Capture the cell that displays the provided text and extract its (x, y) central coordinate. 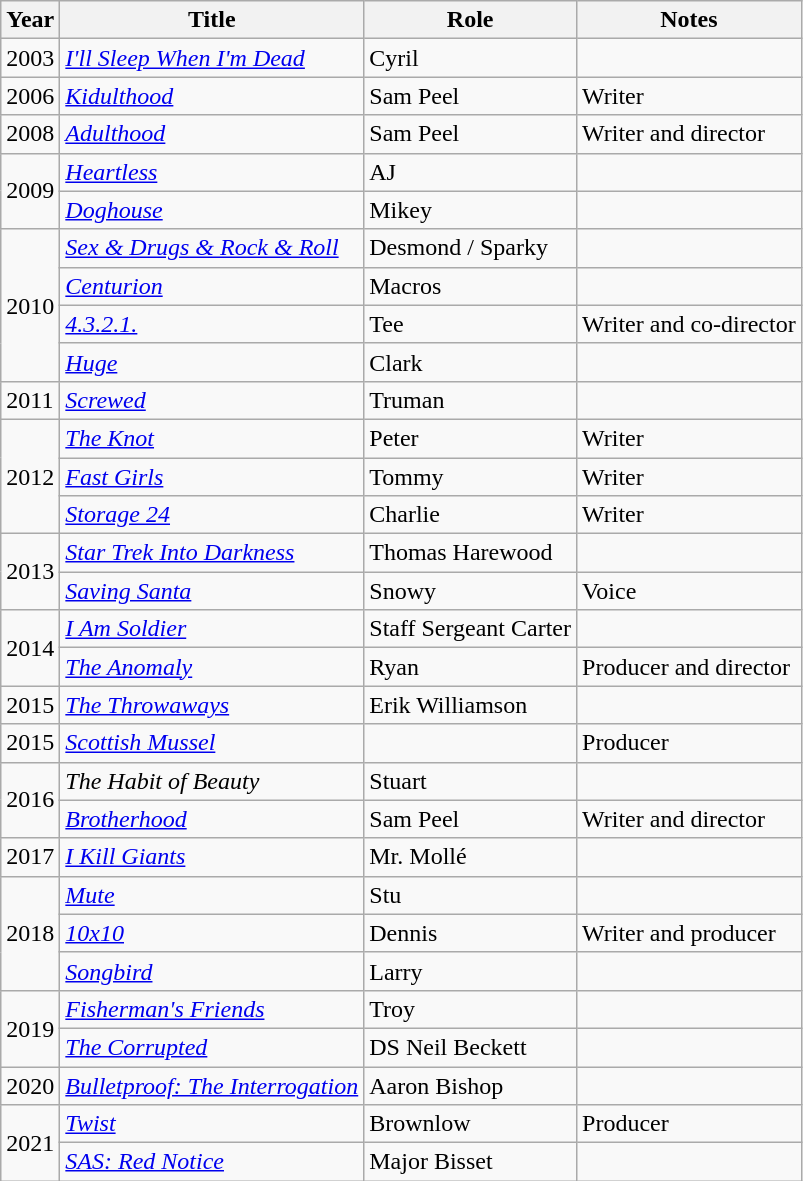
Fast Girls (212, 477)
Aaron Bishop (470, 1085)
Macros (470, 286)
I Am Soldier (212, 629)
Stuart (470, 781)
Notes (690, 20)
Title (212, 20)
Twist (212, 1124)
Storage 24 (212, 515)
Scottish Mussel (212, 743)
2011 (30, 400)
Huge (212, 362)
Peter (470, 438)
Voice (690, 591)
Tee (470, 324)
Troy (470, 1009)
Songbird (212, 971)
2016 (30, 800)
2008 (30, 134)
4.3.2.1. (212, 324)
Adulthood (212, 134)
2021 (30, 1143)
Role (470, 20)
Mr. Mollé (470, 857)
The Habit of Beauty (212, 781)
Charlie (470, 515)
Tommy (470, 477)
DS Neil Beckett (470, 1047)
Sex & Drugs & Rock & Roll (212, 248)
Erik Williamson (470, 705)
2012 (30, 476)
Desmond / Sparky (470, 248)
Year (30, 20)
Snowy (470, 591)
Saving Santa (212, 591)
Mikey (470, 210)
Brotherhood (212, 819)
Producer and director (690, 667)
Truman (470, 400)
Larry (470, 971)
SAS: Red Notice (212, 1162)
2006 (30, 96)
AJ (470, 172)
Screwed (212, 400)
I'll Sleep When I'm Dead (212, 58)
Thomas Harewood (470, 553)
Cyril (470, 58)
2013 (30, 572)
2009 (30, 191)
Writer and producer (690, 933)
Major Bisset (470, 1162)
2014 (30, 648)
Doghouse (212, 210)
Heartless (212, 172)
Writer and co-director (690, 324)
Centurion (212, 286)
2003 (30, 58)
10x10 (212, 933)
2010 (30, 305)
Clark (470, 362)
The Knot (212, 438)
Dennis (470, 933)
Staff Sergeant Carter (470, 629)
The Throwaways (212, 705)
2017 (30, 857)
Fisherman's Friends (212, 1009)
Ryan (470, 667)
Mute (212, 895)
The Anomaly (212, 667)
2020 (30, 1085)
The Corrupted (212, 1047)
2018 (30, 933)
I Kill Giants (212, 857)
Bulletproof: The Interrogation (212, 1085)
Brownlow (470, 1124)
Stu (470, 895)
2019 (30, 1028)
Kidulthood (212, 96)
Star Trek Into Darkness (212, 553)
